For the text-containing cell, return its midpoint in (X, Y) coordinate format. 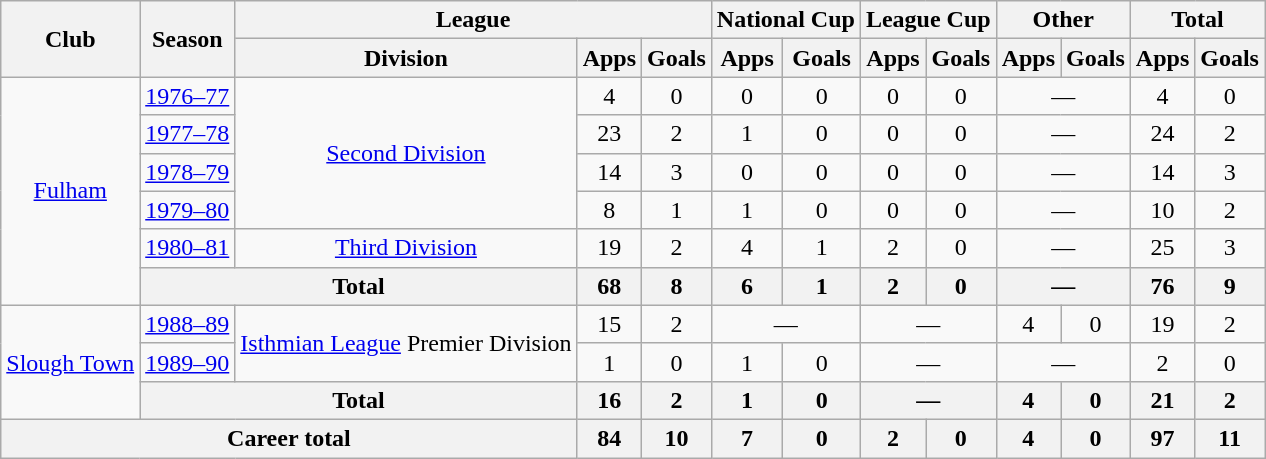
6 (747, 286)
7 (747, 438)
25 (1162, 248)
Season (188, 39)
Fulham (70, 191)
1988–89 (188, 324)
9 (1230, 286)
1977–78 (188, 134)
1976–77 (188, 96)
1979–80 (188, 210)
Isthmian League Premier Division (406, 343)
68 (609, 286)
76 (1162, 286)
1980–81 (188, 248)
Other (1063, 20)
Division (406, 58)
League Cup (928, 20)
Third Division (406, 248)
23 (609, 134)
15 (609, 324)
21 (1162, 400)
Club (70, 39)
Career total (289, 438)
97 (1162, 438)
National Cup (786, 20)
84 (609, 438)
1989–90 (188, 362)
Second Division (406, 153)
24 (1162, 134)
11 (1230, 438)
1978–79 (188, 172)
League (474, 20)
Slough Town (70, 362)
16 (609, 400)
